For the text-containing cell, return its midpoint in [X, Y] coordinate format. 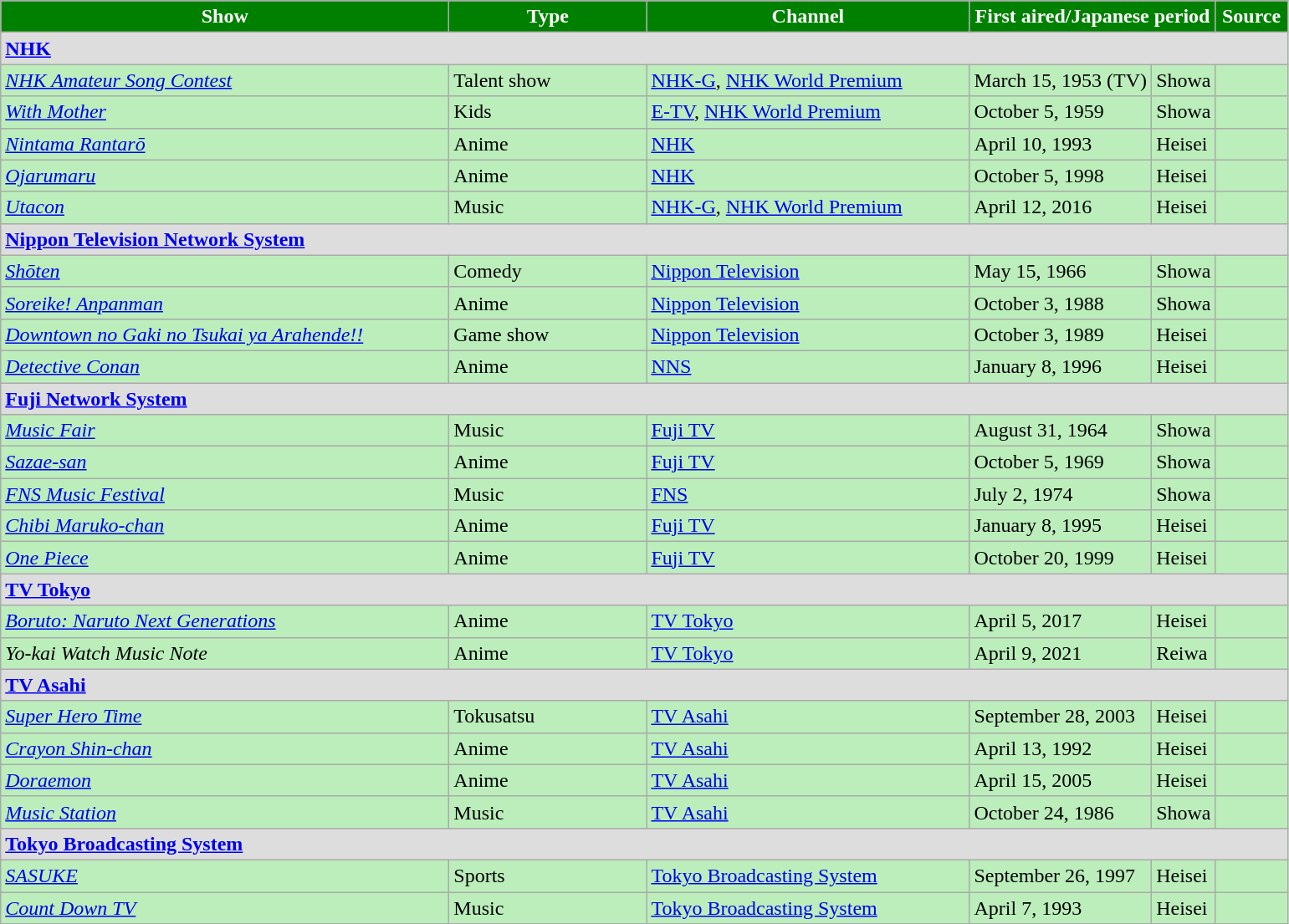
E-TV, NHK World Premium [808, 112]
Talent show [548, 80]
Fuji Network System [644, 399]
FNS Music Festival [225, 494]
Sazae-san [225, 462]
April 15, 2005 [1061, 780]
October 3, 1989 [1061, 334]
With Mother [225, 112]
April 13, 1992 [1061, 748]
Utacon [225, 207]
July 2, 1974 [1061, 494]
Nintama Rantarō [225, 144]
March 15, 1953 (TV) [1061, 80]
September 26, 1997 [1061, 876]
May 15, 1966 [1061, 271]
Chibi Maruko-chan [225, 526]
NNS [808, 366]
Soreike! Anpanman [225, 303]
First aired/Japanese period [1092, 17]
January 8, 1996 [1061, 366]
October 5, 1959 [1061, 112]
April 9, 2021 [1061, 653]
One Piece [225, 558]
Doraemon [225, 780]
August 31, 1964 [1061, 431]
FNS [808, 494]
Boruto: Naruto Next Generations [225, 621]
Reiwa [1184, 653]
Detective Conan [225, 366]
April 5, 2017 [1061, 621]
Downtown no Gaki no Tsukai ya Arahende!! [225, 334]
Count Down TV [225, 907]
Nippon Television Network System [644, 239]
Tokusatsu [548, 717]
NHK Amateur Song Contest [225, 80]
Comedy [548, 271]
April 7, 1993 [1061, 907]
October 5, 1998 [1061, 176]
Show [225, 17]
Yo-kai Watch Music Note [225, 653]
Type [548, 17]
January 8, 1995 [1061, 526]
Ojarumaru [225, 176]
October 24, 1986 [1061, 812]
September 28, 2003 [1061, 717]
SASUKE [225, 876]
Shōten [225, 271]
Source [1251, 17]
Sports [548, 876]
April 12, 2016 [1061, 207]
October 20, 1999 [1061, 558]
October 5, 1969 [1061, 462]
Crayon Shin-chan [225, 748]
April 10, 1993 [1061, 144]
Music Station [225, 812]
Music Fair [225, 431]
Kids [548, 112]
Channel [808, 17]
Game show [548, 334]
Super Hero Time [225, 717]
October 3, 1988 [1061, 303]
